Search for the cell housing the specified text and yield its (x, y) center coordinate. 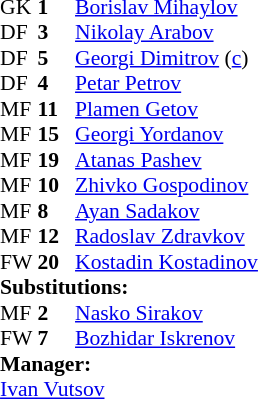
Kostadin Kostadinov (166, 262)
Georgi Dimitrov (c) (166, 58)
Bozhidar Iskrenov (166, 339)
Plamen Getov (166, 109)
Georgi Yordanov (166, 135)
3 (57, 33)
8 (57, 211)
10 (57, 185)
Atanas Pashev (166, 160)
5 (57, 58)
12 (57, 237)
4 (57, 83)
Ayan Sadakov (166, 211)
7 (57, 339)
15 (57, 135)
Radoslav Zdravkov (166, 237)
Nasko Sirakov (166, 313)
19 (57, 160)
Zhivko Gospodinov (166, 185)
11 (57, 109)
Manager: (129, 364)
Substitutions: (129, 287)
Petar Petrov (166, 83)
20 (57, 262)
Nikolay Arabov (166, 33)
2 (57, 313)
